Output the [x, y] coordinate of the center of the cell containing the given text.  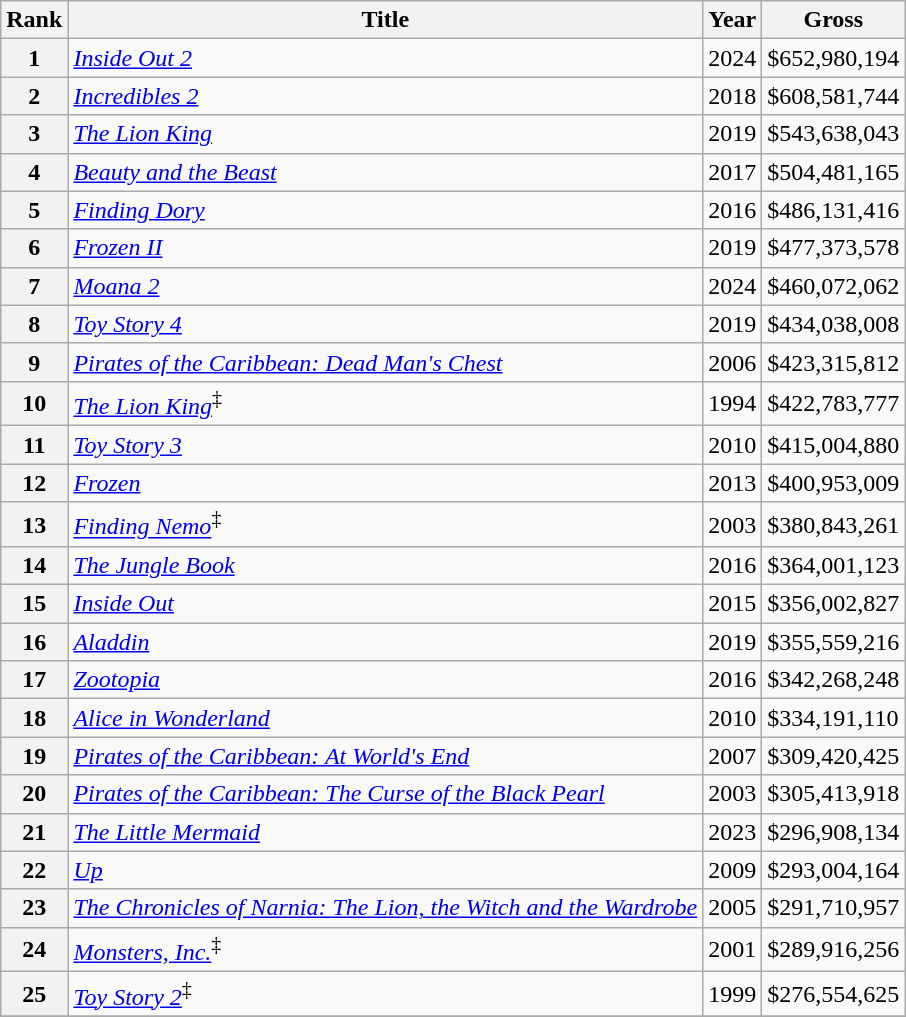
Frozen II [386, 248]
Incredibles 2 [386, 96]
$296,908,134 [834, 832]
13 [34, 524]
$486,131,416 [834, 210]
Alice in Wonderland [386, 718]
Moana 2 [386, 286]
7 [34, 286]
$434,038,008 [834, 324]
$334,191,110 [834, 718]
1999 [732, 994]
Pirates of the Caribbean: At World's End [386, 756]
$380,843,261 [834, 524]
$415,004,880 [834, 445]
Gross [834, 20]
$293,004,164 [834, 870]
12 [34, 483]
2017 [732, 172]
Pirates of the Caribbean: Dead Man's Chest [386, 362]
Zootopia [386, 680]
$305,413,918 [834, 794]
Up [386, 870]
14 [34, 566]
The Little Mermaid [386, 832]
2015 [732, 604]
Title [386, 20]
$422,783,777 [834, 404]
The Jungle Book [386, 566]
9 [34, 362]
10 [34, 404]
22 [34, 870]
Finding Dory [386, 210]
$356,002,827 [834, 604]
21 [34, 832]
Toy Story 3 [386, 445]
2013 [732, 483]
The Lion King [386, 134]
Aladdin [386, 642]
5 [34, 210]
19 [34, 756]
Inside Out [386, 604]
$543,638,043 [834, 134]
3 [34, 134]
$460,072,062 [834, 286]
$364,001,123 [834, 566]
17 [34, 680]
Year [732, 20]
$400,953,009 [834, 483]
$423,315,812 [834, 362]
2006 [732, 362]
The Lion King‡ [386, 404]
$504,481,165 [834, 172]
2023 [732, 832]
2007 [732, 756]
$477,373,578 [834, 248]
$291,710,957 [834, 908]
2 [34, 96]
1 [34, 58]
$342,268,248 [834, 680]
25 [34, 994]
Frozen [386, 483]
Beauty and the Beast [386, 172]
6 [34, 248]
The Chronicles of Narnia: The Lion, the Witch and the Wardrobe [386, 908]
Inside Out 2 [386, 58]
$276,554,625 [834, 994]
23 [34, 908]
8 [34, 324]
2018 [732, 96]
Rank [34, 20]
$289,916,256 [834, 950]
Monsters, Inc.‡ [386, 950]
15 [34, 604]
2009 [732, 870]
Pirates of the Caribbean: The Curse of the Black Pearl [386, 794]
2001 [732, 950]
4 [34, 172]
16 [34, 642]
$309,420,425 [834, 756]
Toy Story 2‡ [386, 994]
11 [34, 445]
18 [34, 718]
24 [34, 950]
20 [34, 794]
2005 [732, 908]
$355,559,216 [834, 642]
1994 [732, 404]
Toy Story 4 [386, 324]
$652,980,194 [834, 58]
Finding Nemo‡ [386, 524]
$608,581,744 [834, 96]
